Search for the cell housing the specified text and yield its [x, y] center coordinate. 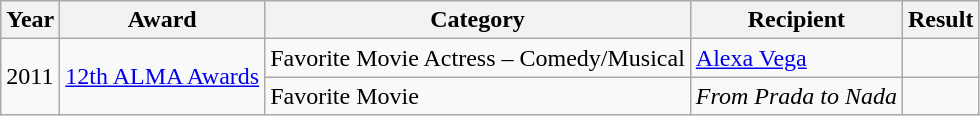
Year [30, 20]
Result [941, 20]
Favorite Movie Actress – Comedy/Musical [478, 58]
2011 [30, 77]
Favorite Movie [478, 96]
From Prada to Nada [796, 96]
Recipient [796, 20]
Alexa Vega [796, 58]
Award [162, 20]
Category [478, 20]
12th ALMA Awards [162, 77]
